Detect which cell encompasses the target text, then output its [X, Y] center coordinate. 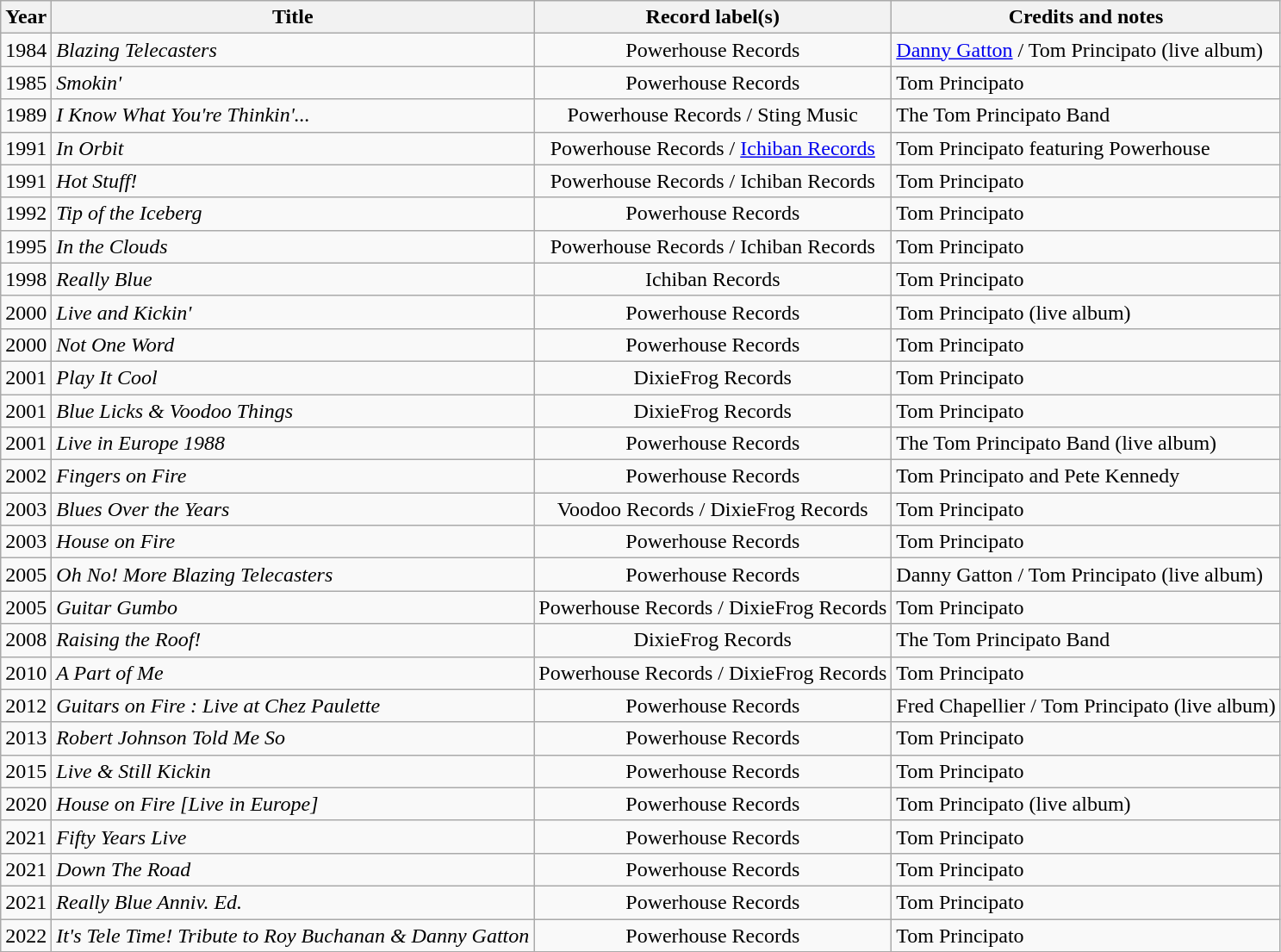
Tip of the Iceberg [293, 214]
2015 [26, 771]
Voodoo Records / DixieFrog Records [713, 509]
1992 [26, 214]
2020 [26, 804]
Title [293, 17]
Credits and notes [1086, 17]
A Part of Me [293, 673]
2008 [26, 640]
House on Fire [293, 542]
Record label(s) [713, 17]
I Know What You're Thinkin'... [293, 115]
1995 [26, 246]
Powerhouse Records / Sting Music [713, 115]
Blazing Telecasters [293, 50]
1984 [26, 50]
2002 [26, 476]
Live in Europe 1988 [293, 444]
1989 [26, 115]
The Tom Principato Band (live album) [1086, 444]
2013 [26, 738]
Tom Principato featuring Powerhouse [1086, 148]
Fifty Years Live [293, 837]
Oh No! More Blazing Telecasters [293, 575]
Not One Word [293, 345]
2012 [26, 706]
Guitar Gumbo [293, 607]
Year [26, 17]
Robert Johnson Told Me So [293, 738]
1985 [26, 83]
Tom Principato and Pete Kennedy [1086, 476]
Guitars on Fire : Live at Chez Paulette [293, 706]
Live & Still Kickin [293, 771]
2010 [26, 673]
Play It Cool [293, 377]
Raising the Roof! [293, 640]
It's Tele Time! Tribute to Roy Buchanan & Danny Gatton [293, 935]
House on Fire [Live in Europe] [293, 804]
Live and Kickin' [293, 312]
Blues Over the Years [293, 509]
In the Clouds [293, 246]
Hot Stuff! [293, 181]
Ichiban Records [713, 279]
Really Blue Anniv. Ed. [293, 902]
2022 [26, 935]
Really Blue [293, 279]
Fingers on Fire [293, 476]
In Orbit [293, 148]
Down The Road [293, 869]
Fred Chapellier / Tom Principato (live album) [1086, 706]
Blue Licks & Voodoo Things [293, 411]
Smokin' [293, 83]
1998 [26, 279]
